From the cell containing the given text, extract its center point as (X, Y) coordinate. 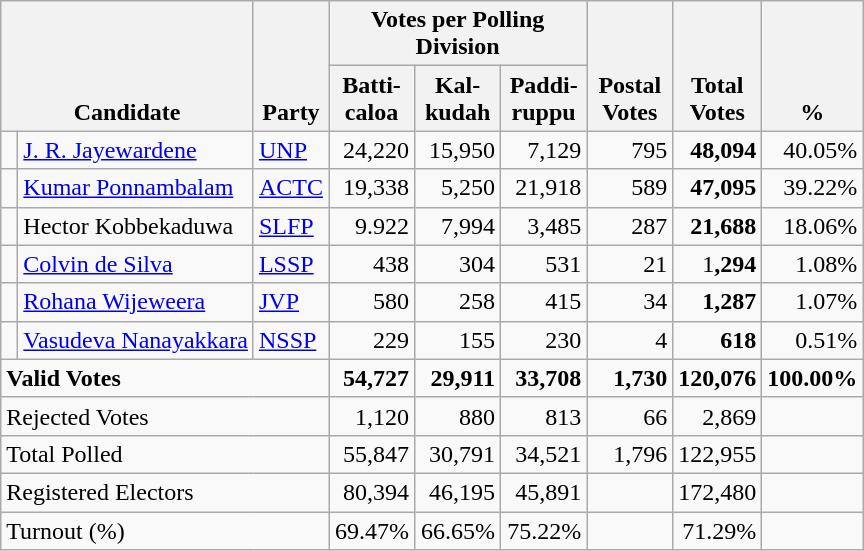
18.06% (812, 226)
Paddi-ruppu (544, 98)
% (812, 66)
21 (630, 264)
34 (630, 302)
0.51% (812, 340)
258 (458, 302)
Vasudeva Nanayakkara (136, 340)
48,094 (718, 150)
580 (371, 302)
Party (290, 66)
1.07% (812, 302)
589 (630, 188)
1,287 (718, 302)
531 (544, 264)
46,195 (458, 492)
Total Polled (165, 454)
NSSP (290, 340)
15,950 (458, 150)
230 (544, 340)
21,918 (544, 188)
Candidate (128, 66)
ACTC (290, 188)
7,994 (458, 226)
34,521 (544, 454)
Colvin de Silva (136, 264)
122,955 (718, 454)
JVP (290, 302)
Kal-kudah (458, 98)
1.08% (812, 264)
7,129 (544, 150)
Hector Kobbekaduwa (136, 226)
Registered Electors (165, 492)
66 (630, 416)
287 (630, 226)
21,688 (718, 226)
Turnout (%) (165, 531)
LSSP (290, 264)
813 (544, 416)
795 (630, 150)
120,076 (718, 378)
4 (630, 340)
229 (371, 340)
100.00% (812, 378)
Batti-caloa (371, 98)
415 (544, 302)
45,891 (544, 492)
19,338 (371, 188)
69.47% (371, 531)
J. R. Jayewardene (136, 150)
Rohana Wijeweera (136, 302)
880 (458, 416)
Votes per Polling Division (457, 34)
Kumar Ponnambalam (136, 188)
40.05% (812, 150)
1,730 (630, 378)
PostalVotes (630, 66)
304 (458, 264)
155 (458, 340)
66.65% (458, 531)
Rejected Votes (165, 416)
71.29% (718, 531)
1,796 (630, 454)
1,294 (718, 264)
Total Votes (718, 66)
80,394 (371, 492)
55,847 (371, 454)
29,911 (458, 378)
172,480 (718, 492)
1,120 (371, 416)
9.922 (371, 226)
5,250 (458, 188)
2,869 (718, 416)
75.22% (544, 531)
54,727 (371, 378)
Valid Votes (165, 378)
47,095 (718, 188)
618 (718, 340)
SLFP (290, 226)
30,791 (458, 454)
24,220 (371, 150)
39.22% (812, 188)
33,708 (544, 378)
3,485 (544, 226)
438 (371, 264)
UNP (290, 150)
